Extract the [X, Y] coordinate from the center of the cell holding the provided text.  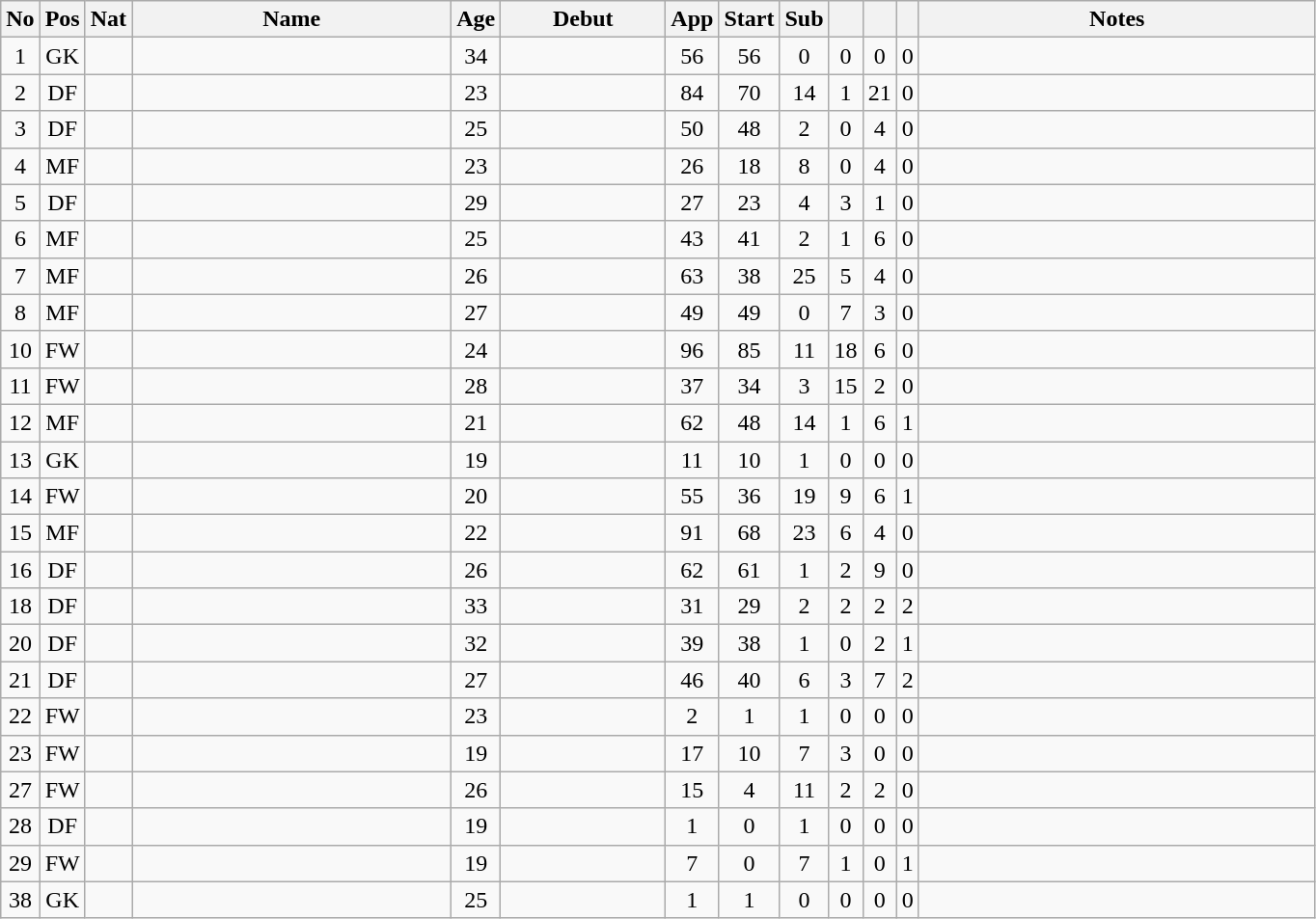
Name [291, 19]
App [693, 19]
36 [749, 497]
No [20, 19]
Notes [1117, 19]
84 [693, 93]
37 [693, 386]
41 [749, 239]
33 [477, 607]
31 [693, 607]
43 [693, 239]
Sub [805, 19]
50 [693, 129]
46 [693, 680]
61 [749, 570]
Debut [583, 19]
55 [693, 497]
12 [20, 422]
70 [749, 93]
Age [477, 19]
Pos [62, 19]
91 [693, 533]
Start [749, 19]
63 [693, 276]
32 [477, 643]
16 [20, 570]
68 [749, 533]
85 [749, 349]
13 [20, 460]
40 [749, 680]
96 [693, 349]
39 [693, 643]
24 [477, 349]
Nat [108, 19]
17 [693, 753]
